Scan for the cell matching the given text and deliver its (X, Y) coordinate at center. 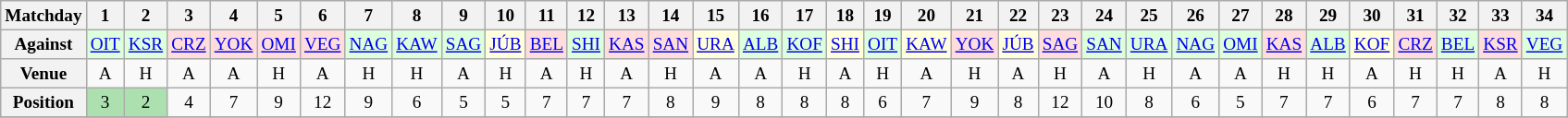
24 (1105, 16)
32 (1458, 16)
13 (627, 16)
25 (1149, 16)
18 (845, 16)
30 (1372, 16)
19 (883, 16)
33 (1500, 16)
22 (1018, 16)
Venue (43, 74)
Position (43, 102)
31 (1415, 16)
Matchday (43, 16)
1 (105, 16)
28 (1284, 16)
34 (1545, 16)
23 (1060, 16)
11 (546, 16)
21 (975, 16)
29 (1328, 16)
17 (805, 16)
15 (716, 16)
20 (927, 16)
27 (1241, 16)
26 (1195, 16)
Against (43, 44)
16 (760, 16)
14 (671, 16)
